From the cell containing the given text, extract its center point as [x, y] coordinate. 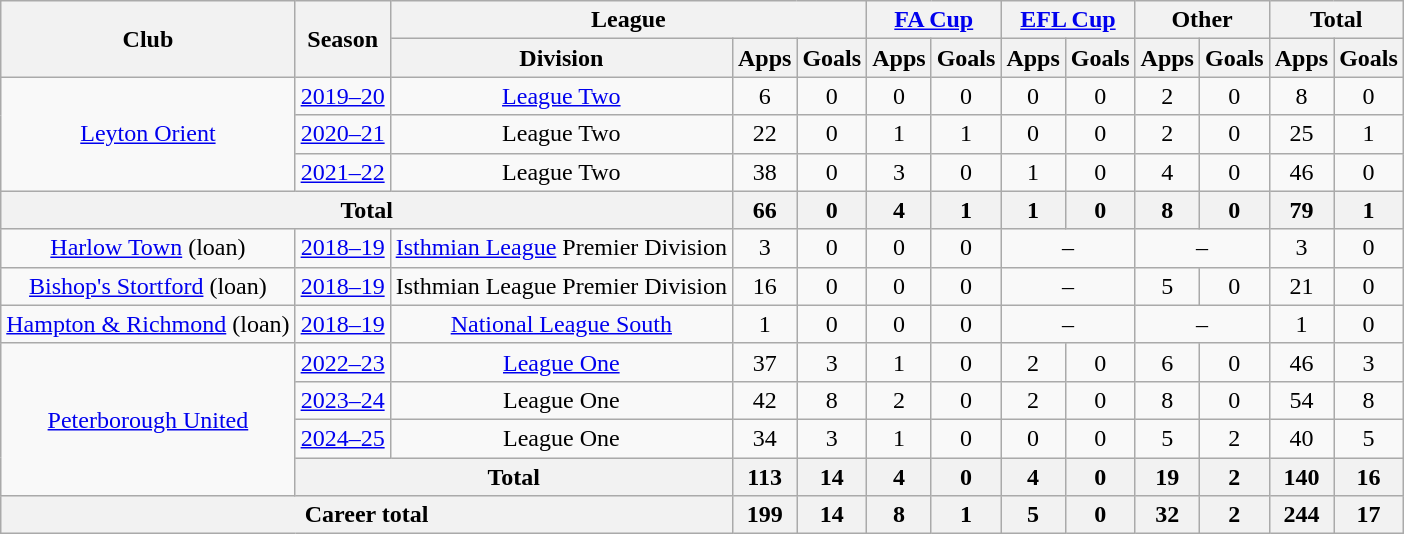
Career total [367, 515]
54 [1301, 400]
40 [1301, 438]
Bishop's Stortford (loan) [148, 286]
EFL Cup [1068, 20]
Club [148, 39]
32 [1167, 515]
Harlow Town (loan) [148, 248]
Hampton & Richmond (loan) [148, 324]
66 [764, 210]
Other [1202, 20]
League [628, 20]
199 [764, 515]
Leyton Orient [148, 134]
21 [1301, 286]
34 [764, 438]
38 [764, 172]
140 [1301, 477]
FA Cup [934, 20]
79 [1301, 210]
Season [342, 39]
2020–21 [342, 134]
244 [1301, 515]
22 [764, 134]
2019–20 [342, 96]
Peterborough United [148, 419]
113 [764, 477]
2023–24 [342, 400]
2024–25 [342, 438]
2021–22 [342, 172]
17 [1369, 515]
19 [1167, 477]
Division [561, 58]
2022–23 [342, 362]
25 [1301, 134]
National League South [561, 324]
37 [764, 362]
42 [764, 400]
